Return the [X, Y] coordinate for the center point of the cell that contains the specified text.  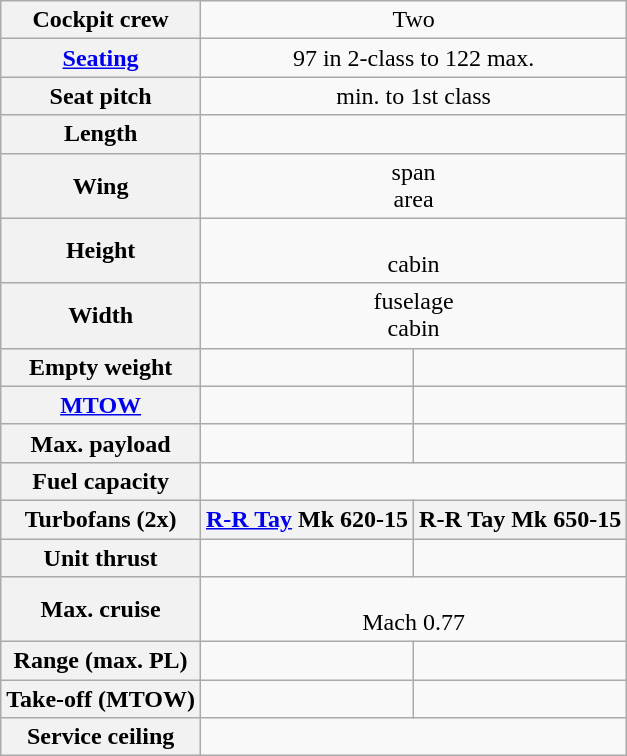
Unit thrust [101, 557]
R-R Tay Mk 650-15 [520, 519]
Service ceiling [101, 737]
R-R Tay Mk 620-15 [306, 519]
Take-off (MTOW) [101, 699]
Max. payload [101, 443]
Empty weight [101, 367]
cabin [413, 250]
MTOW [101, 405]
Seating [101, 58]
Seat pitch [101, 96]
fuselage cabin [413, 316]
Fuel capacity [101, 481]
Max. cruise [101, 610]
Width [101, 316]
Cockpit crew [101, 20]
Range (max. PL) [101, 661]
Mach 0.77 [413, 610]
min. to 1st class [413, 96]
Two [413, 20]
Turbofans (2x) [101, 519]
97 in 2-class to 122 max. [413, 58]
span area [413, 186]
Height [101, 250]
Length [101, 134]
Wing [101, 186]
